For the text-containing cell, return its midpoint in [X, Y] coordinate format. 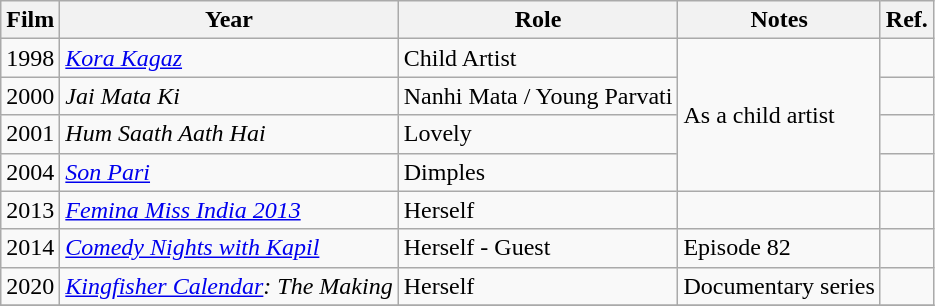
Notes [779, 20]
2000 [30, 96]
Year [229, 20]
Herself - Guest [538, 248]
Hum Saath Aath Hai [229, 134]
2020 [30, 286]
Kora Kagaz [229, 58]
Child Artist [538, 58]
Kingfisher Calendar: The Making [229, 286]
Ref. [906, 20]
Femina Miss India 2013 [229, 210]
Documentary series [779, 286]
Dimples [538, 172]
Lovely [538, 134]
2013 [30, 210]
Nanhi Mata / Young Parvati [538, 96]
2004 [30, 172]
Film [30, 20]
Comedy Nights with Kapil [229, 248]
2001 [30, 134]
Jai Mata Ki [229, 96]
As a child artist [779, 115]
Role [538, 20]
1998 [30, 58]
Son Pari [229, 172]
2014 [30, 248]
Episode 82 [779, 248]
